Capture the cell that displays the provided text and extract its (X, Y) central coordinate. 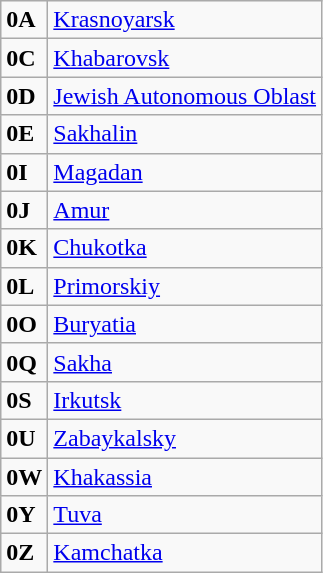
0Y (24, 515)
0Z (24, 553)
Khakassia (185, 477)
0A (24, 20)
Kamchatka (185, 553)
0U (24, 438)
0S (24, 400)
Buryatia (185, 324)
0J (24, 210)
Irkutsk (185, 400)
Chukotka (185, 248)
Jewish Autonomous Oblast (185, 96)
Magadan (185, 172)
0E (24, 134)
Sakha (185, 362)
0Q (24, 362)
0W (24, 477)
0I (24, 172)
Khabarovsk (185, 58)
0C (24, 58)
Primorskiy (185, 286)
Zabaykalsky (185, 438)
Amur (185, 210)
Sakhalin (185, 134)
0L (24, 286)
Krasnoyarsk (185, 20)
Tuva (185, 515)
0D (24, 96)
0O (24, 324)
0K (24, 248)
